Identify which cell holds the provided text, then report its [x, y] central coordinate. 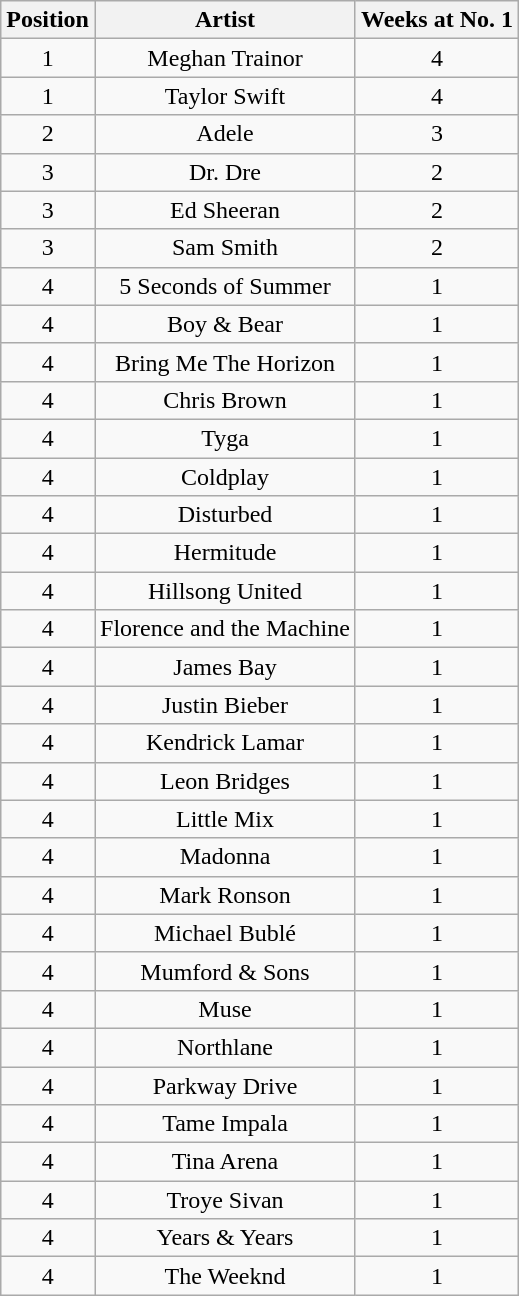
Dr. Dre [224, 172]
Artist [224, 20]
Little Mix [224, 819]
Position [48, 20]
Parkway Drive [224, 1085]
Adele [224, 134]
Tina Arena [224, 1162]
Kendrick Lamar [224, 743]
Madonna [224, 857]
Bring Me The Horizon [224, 362]
Weeks at No. 1 [436, 20]
Muse [224, 1009]
Mumford & Sons [224, 971]
Ed Sheeran [224, 210]
Mark Ronson [224, 895]
Michael Bublé [224, 933]
Meghan Trainor [224, 58]
James Bay [224, 667]
Coldplay [224, 477]
Taylor Swift [224, 96]
Justin Bieber [224, 705]
Chris Brown [224, 400]
The Weeknd [224, 1276]
Years & Years [224, 1238]
Leon Bridges [224, 781]
Tyga [224, 438]
Sam Smith [224, 248]
Troye Sivan [224, 1200]
5 Seconds of Summer [224, 286]
Disturbed [224, 515]
Boy & Bear [224, 324]
Hillsong United [224, 591]
Hermitude [224, 553]
Northlane [224, 1047]
Tame Impala [224, 1124]
Florence and the Machine [224, 629]
